Determine the (X, Y) coordinate at the center of the cell enclosing the given text.  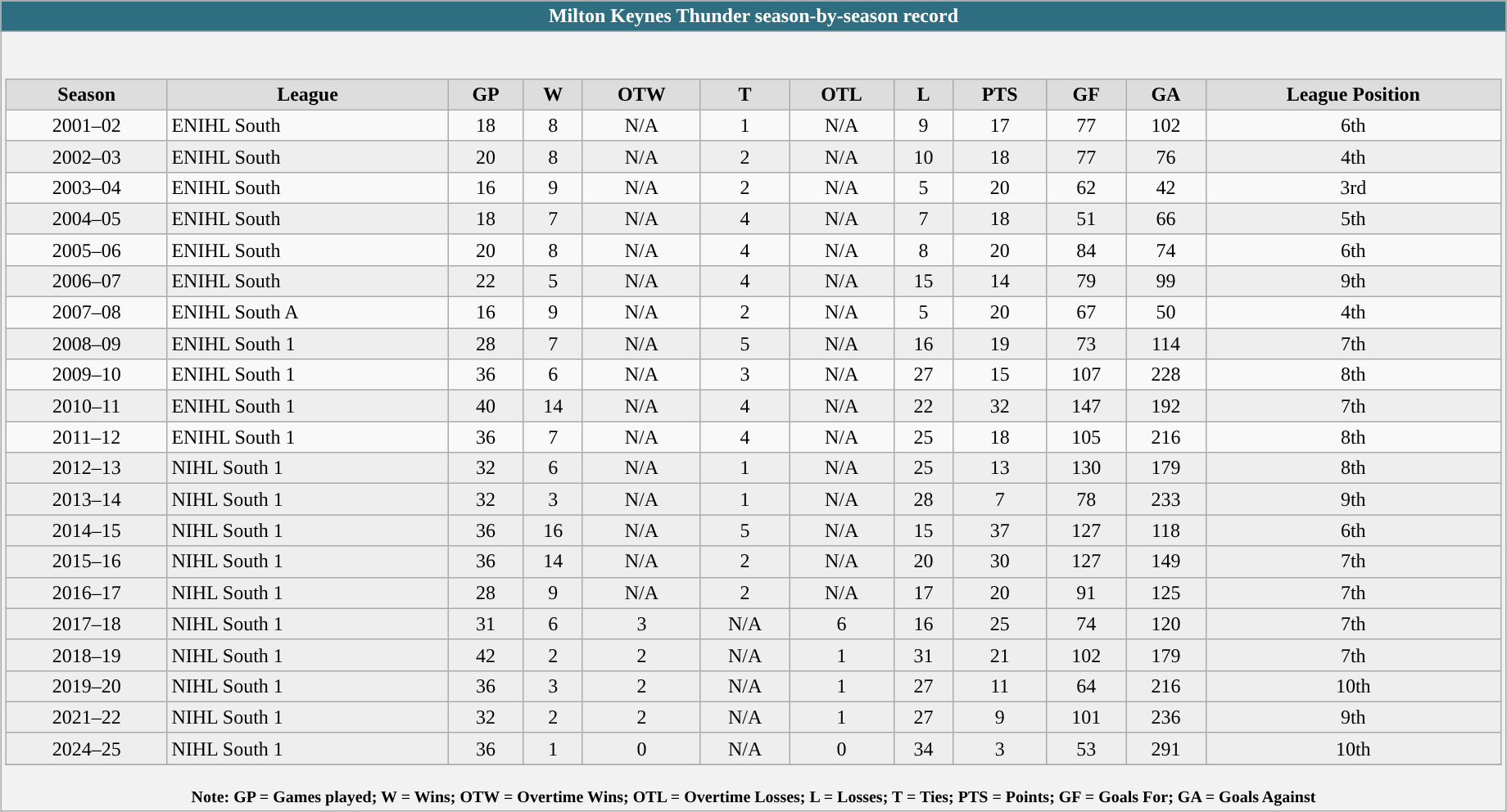
64 (1086, 686)
League (308, 94)
66 (1166, 219)
2017–18 (86, 624)
233 (1166, 499)
147 (1086, 406)
76 (1166, 156)
2024–25 (86, 748)
84 (1086, 250)
118 (1166, 530)
GF (1086, 94)
T (744, 94)
125 (1166, 593)
2003–04 (86, 187)
2012–13 (86, 468)
149 (1166, 562)
2008–09 (86, 344)
236 (1166, 717)
OTW (641, 94)
53 (1086, 748)
291 (1166, 748)
50 (1166, 313)
PTS (1000, 94)
2002–03 (86, 156)
2019–20 (86, 686)
2015–16 (86, 562)
2005–06 (86, 250)
67 (1086, 313)
51 (1086, 219)
Season (86, 94)
40 (486, 406)
130 (1086, 468)
5th (1353, 219)
2001–02 (86, 125)
2007–08 (86, 313)
19 (1000, 344)
73 (1086, 344)
2013–14 (86, 499)
OTL (842, 94)
League Position (1353, 94)
2004–05 (86, 219)
21 (1000, 655)
105 (1086, 437)
37 (1000, 530)
2021–22 (86, 717)
13 (1000, 468)
3rd (1353, 187)
10 (923, 156)
2011–12 (86, 437)
228 (1166, 375)
2014–15 (86, 530)
101 (1086, 717)
ENIHL South A (308, 313)
99 (1166, 281)
79 (1086, 281)
GP (486, 94)
11 (1000, 686)
Milton Keynes Thunder season-by-season record (753, 16)
2018–19 (86, 655)
78 (1086, 499)
34 (923, 748)
107 (1086, 375)
62 (1086, 187)
W (553, 94)
2006–07 (86, 281)
GA (1166, 94)
2010–11 (86, 406)
120 (1166, 624)
30 (1000, 562)
91 (1086, 593)
192 (1166, 406)
114 (1166, 344)
2009–10 (86, 375)
L (923, 94)
2016–17 (86, 593)
